Extract the (x, y) coordinate from the center of the cell holding the provided text.  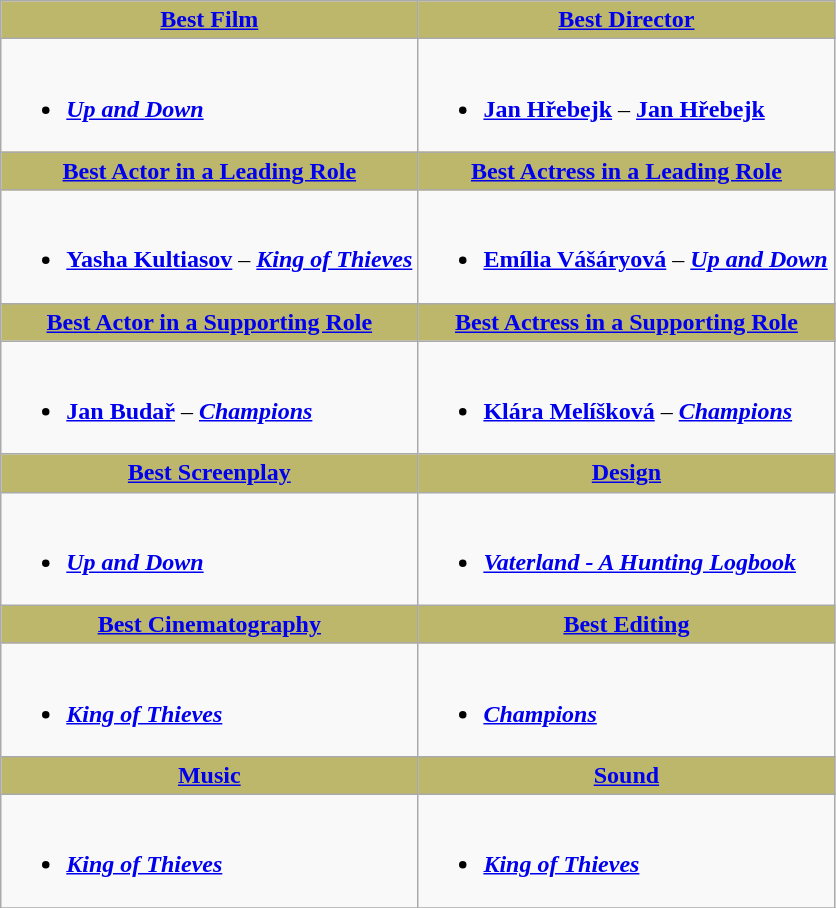
Sound (626, 775)
Jan Budař – Champions (210, 398)
Best Cinematography (210, 624)
Champions (626, 700)
Klára Melíšková – Champions (626, 398)
Best Actress in a Supporting Role (626, 322)
Emília Vášáryová – Up and Down (626, 246)
Best Actor in a Leading Role (210, 171)
Vaterland - A Hunting Logbook (626, 548)
Best Director (626, 20)
Yasha Kultiasov – King of Thieves (210, 246)
Best Actor in a Supporting Role (210, 322)
Jan Hřebejk – Jan Hřebejk (626, 96)
Design (626, 473)
Best Film (210, 20)
Best Actress in a Leading Role (626, 171)
Best Screenplay (210, 473)
Best Editing (626, 624)
Music (210, 775)
